Provide the [X, Y] coordinate of the cell's center where the given text is located.  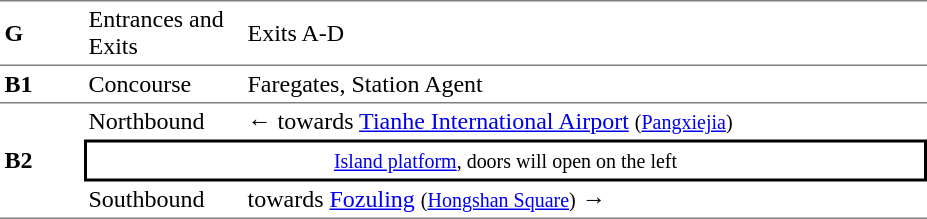
Faregates, Station Agent [585, 85]
Island platform, doors will open on the left [506, 161]
Entrances and Exits [164, 33]
B1 [42, 85]
Northbound [164, 122]
G [42, 33]
Exits A-D [585, 33]
← towards Tianhe International Airport (Pangxiejia) [585, 122]
Concourse [164, 85]
